Provide the (x, y) coordinate of the cell's center where the given text is located.  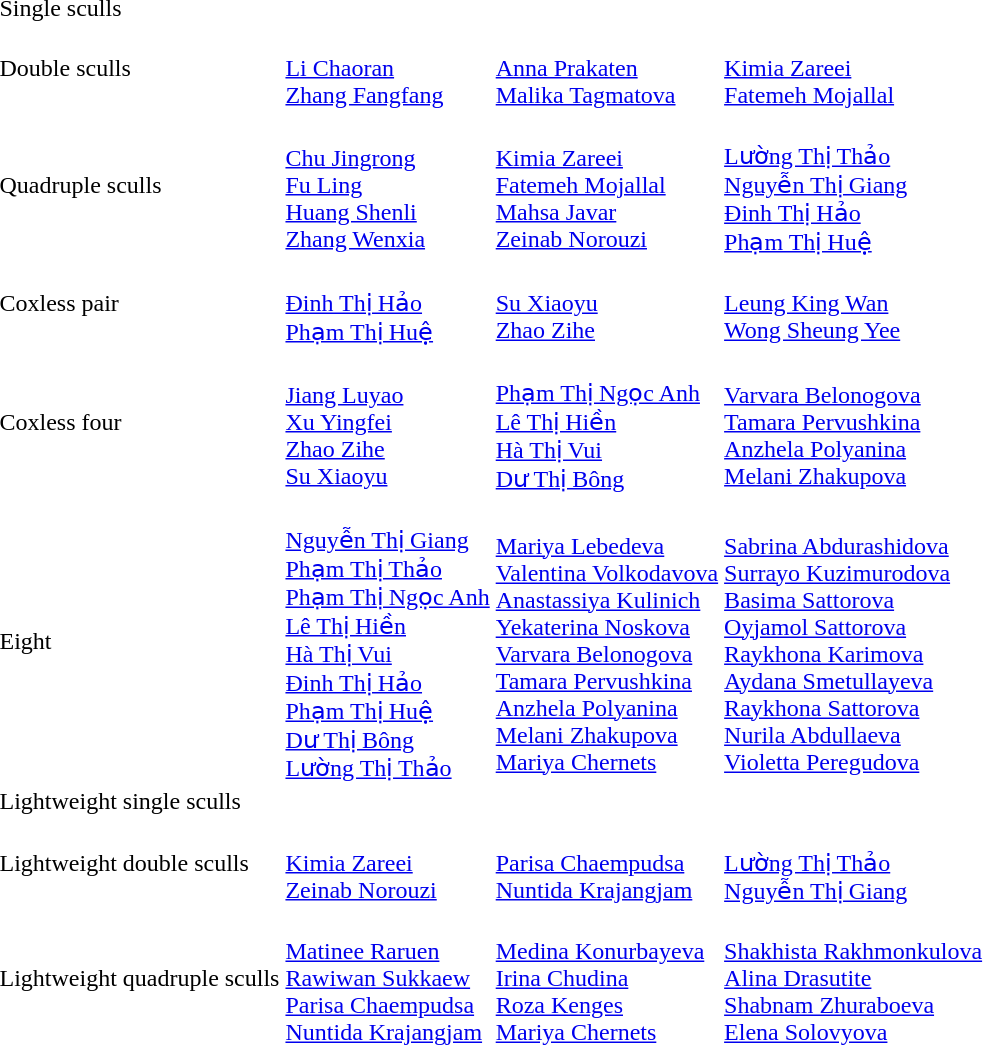
Li ChaoranZhang Fangfang (388, 68)
Chu JingrongFu LingHuang ShenliZhang Wenxia (388, 185)
Đinh Thị HảoPhạm Thị Huệ (388, 304)
Jiang LuyaoXu YingfeiZhao ZiheSu Xiaoyu (388, 422)
Phạm Thị Ngọc AnhLê Thị HiềnHà Thị VuiDư Thị Bông (606, 422)
Parisa ChaempudsaNuntida Krajangjam (606, 864)
Kimia ZareeiFatemeh MojallalMahsa JavarZeinab Norouzi (606, 185)
Anna PrakatenMalika Tagmatova (606, 68)
Nguyễn Thị GiangPhạm Thị ThảoPhạm Thị Ngọc AnhLê Thị HiềnHà Thị VuiĐinh Thị HảoPhạm Thị HuệDư Thị BôngLường Thị Thảo (388, 640)
Kimia ZareeiZeinab Norouzi (388, 864)
Su XiaoyuZhao Zihe (606, 304)
